Extract the [x, y] coordinate from the center of the cell holding the provided text.  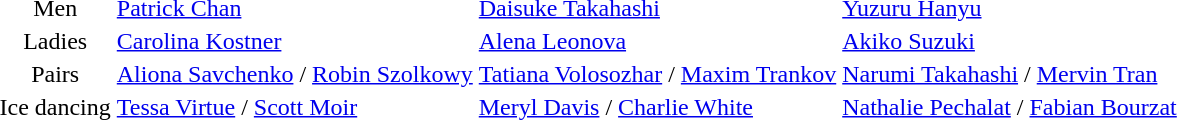
Alena Leonova [657, 41]
Carolina Kostner [294, 41]
Aliona Savchenko / Robin Szolkowy [294, 74]
Tatiana Volosozhar / Maxim Trankov [657, 74]
